For the text-containing cell, return its midpoint in (X, Y) coordinate format. 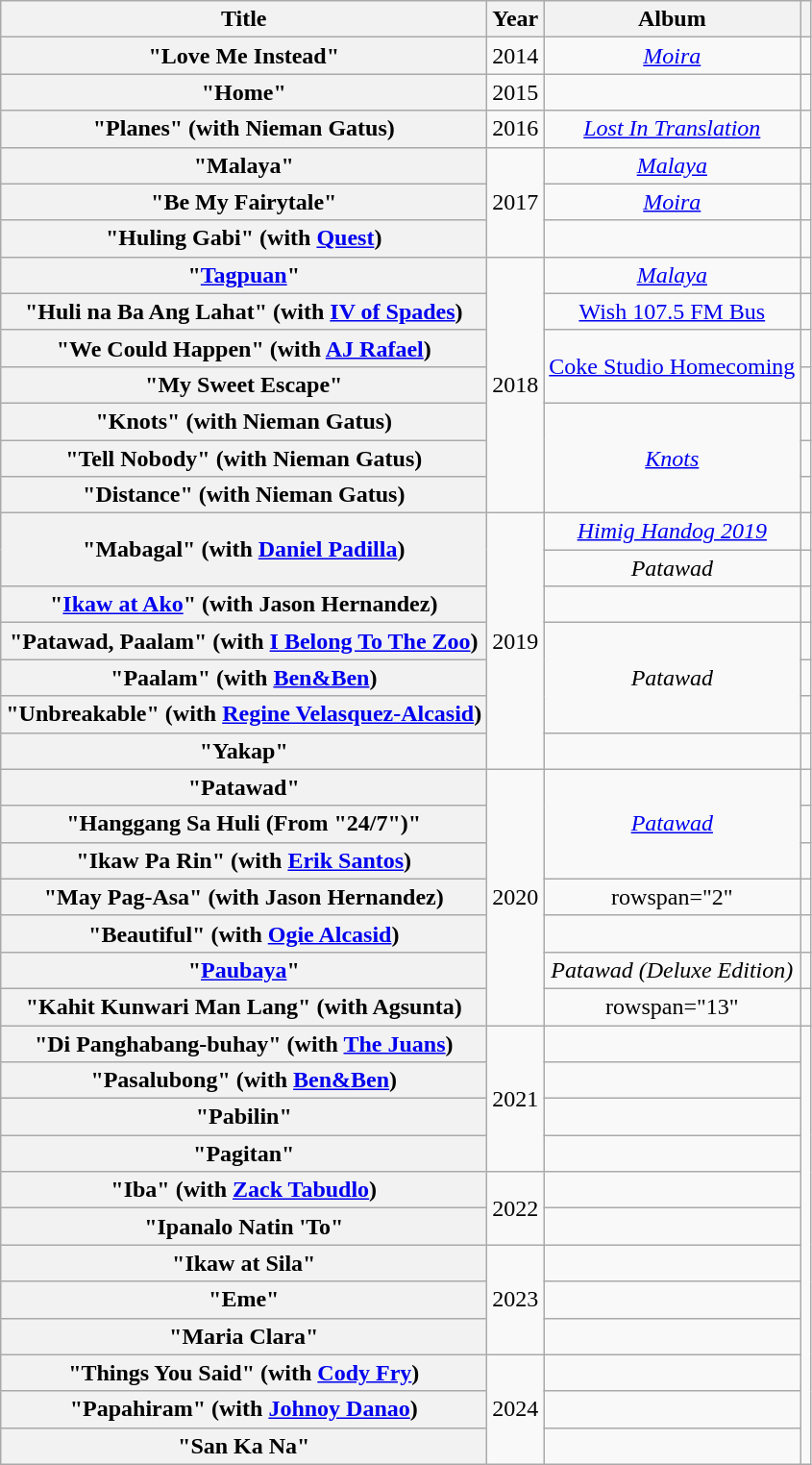
Knots (673, 458)
Coke Studio Homecoming (673, 366)
Himig Handog 2019 (673, 532)
2015 (515, 92)
Title (244, 19)
"San Ka Na" (244, 1446)
"Patawad, Paalam" (with I Belong To The Zoo) (244, 641)
"Patawad" (244, 787)
"Huli na Ba Ang Lahat" (with IV of Spades) (244, 311)
2016 (515, 129)
"Pabilin" (244, 1117)
2017 (515, 202)
"Malaya" (244, 165)
"Knots" (with Nieman Gatus) (244, 421)
"Tell Nobody" (with Nieman Gatus) (244, 459)
rowspan="2" (673, 897)
"Pasalubong" (with Ben&Ben) (244, 1080)
"Kahit Kunwari Man Lang" (with Agsunta) (244, 1006)
Lost In Translation (673, 129)
"Ipanalo Natin 'To" (244, 1227)
"Yakap" (244, 751)
"Ikaw Pa Rin" (with Erik Santos) (244, 860)
"Ikaw at Ako" (with Jason Hernandez) (244, 605)
"May Pag-Asa" (with Jason Hernandez) (244, 897)
"Home" (244, 92)
"Maria Clara" (244, 1336)
"We Could Happen" (with AJ Rafael) (244, 348)
2022 (515, 1208)
"Eme" (244, 1300)
Year (515, 19)
"Beautiful" (with Ogie Alcasid) (244, 933)
"My Sweet Escape" (244, 385)
2023 (515, 1300)
"Hanggang Sa Huli (From "24/7")" (244, 824)
2019 (515, 641)
"Mabagal" (with Daniel Padilla) (244, 550)
2021 (515, 1098)
"Ikaw at Sila" (244, 1263)
"Planes" (with Nieman Gatus) (244, 129)
Wish 107.5 FM Bus (673, 311)
"Tagpuan" (244, 275)
"Iba" (with Zack Tabudlo) (244, 1190)
"Pagitan" (244, 1154)
Album (673, 19)
"Di Panghabang-buhay" (with The Juans) (244, 1043)
"Unbreakable" (with Regine Velasquez-Alcasid) (244, 714)
"Be My Fairytale" (244, 202)
2024 (515, 1409)
"Paubaya" (244, 970)
2018 (515, 385)
rowspan="13" (673, 1006)
Patawad (Deluxe Edition) (673, 970)
"Love Me Instead" (244, 56)
2020 (515, 897)
"Papahiram" (with Johnoy Danao) (244, 1409)
"Paalam" (with Ben&Ben) (244, 678)
"Huling Gabi" (with Quest) (244, 238)
"Things You Said" (with Cody Fry) (244, 1373)
2014 (515, 56)
"Distance" (with Nieman Gatus) (244, 495)
